Pinpoint the cell where the given text exists, returning its (x, y) midpoint coordinate. 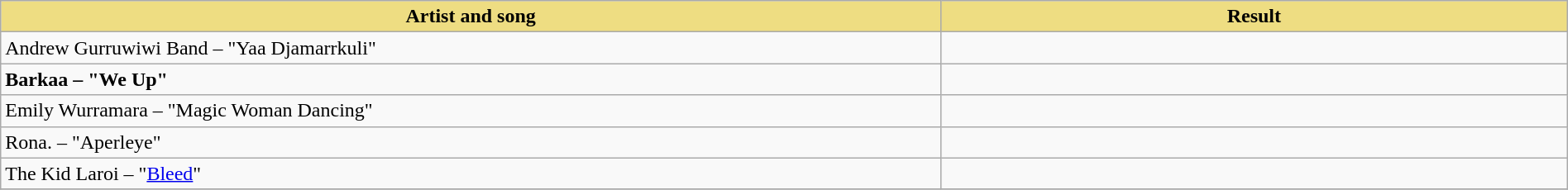
Result (1254, 17)
Andrew Gurruwiwi Band – "Yaa Djamarrkuli" (471, 48)
Emily Wurramara – "Magic Woman Dancing" (471, 111)
Artist and song (471, 17)
Rona. – "Aperleye" (471, 142)
The Kid Laroi – "Bleed" (471, 173)
Barkaa – "We Up" (471, 79)
